Output the [x, y] coordinate of the center of the cell containing the given text.  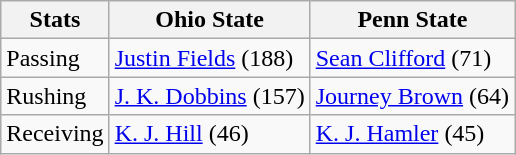
Journey Brown (64) [412, 96]
J. K. Dobbins (157) [210, 96]
K. J. Hill (46) [210, 134]
Sean Clifford (71) [412, 58]
K. J. Hamler (45) [412, 134]
Ohio State [210, 20]
Stats [55, 20]
Rushing [55, 96]
Justin Fields (188) [210, 58]
Passing [55, 58]
Receiving [55, 134]
Penn State [412, 20]
